Return the (x, y) coordinate for the center point of the cell that contains the specified text.  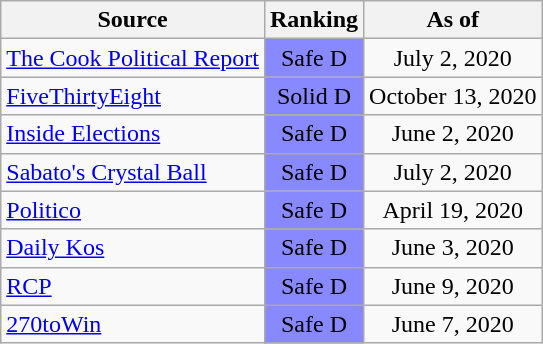
Daily Kos (133, 248)
As of (453, 20)
FiveThirtyEight (133, 96)
June 3, 2020 (453, 248)
Solid D (314, 96)
Source (133, 20)
Politico (133, 210)
The Cook Political Report (133, 58)
June 7, 2020 (453, 324)
Inside Elections (133, 134)
June 2, 2020 (453, 134)
Ranking (314, 20)
RCP (133, 286)
April 19, 2020 (453, 210)
Sabato's Crystal Ball (133, 172)
October 13, 2020 (453, 96)
June 9, 2020 (453, 286)
270toWin (133, 324)
